Search for the cell housing the specified text and yield its [X, Y] center coordinate. 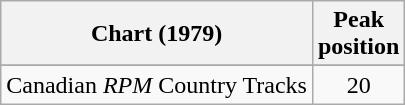
Canadian RPM Country Tracks [157, 85]
20 [358, 85]
Chart (1979) [157, 34]
Peakposition [358, 34]
